Identify which cell holds the provided text, then report its [X, Y] central coordinate. 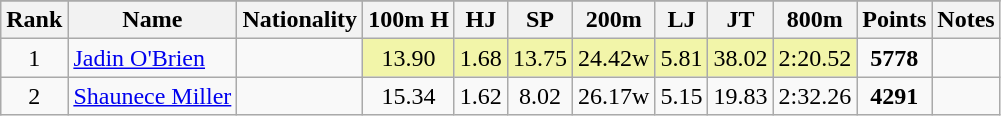
Jadin O'Brien [152, 58]
5778 [894, 58]
26.17w [613, 96]
13.90 [409, 58]
13.75 [540, 58]
Shaunece Miller [152, 96]
15.34 [409, 96]
HJ [480, 20]
Points [894, 20]
8.02 [540, 96]
1.68 [480, 58]
100m H [409, 20]
1.62 [480, 96]
24.42w [613, 58]
4291 [894, 96]
Nationality [300, 20]
38.02 [740, 58]
SP [540, 20]
Name [152, 20]
Notes [966, 20]
800m [815, 20]
2 [34, 96]
200m [613, 20]
5.81 [682, 58]
Rank [34, 20]
5.15 [682, 96]
2:32.26 [815, 96]
1 [34, 58]
JT [740, 20]
2:20.52 [815, 58]
LJ [682, 20]
19.83 [740, 96]
